Pinpoint the cell where the given text exists, returning its (x, y) midpoint coordinate. 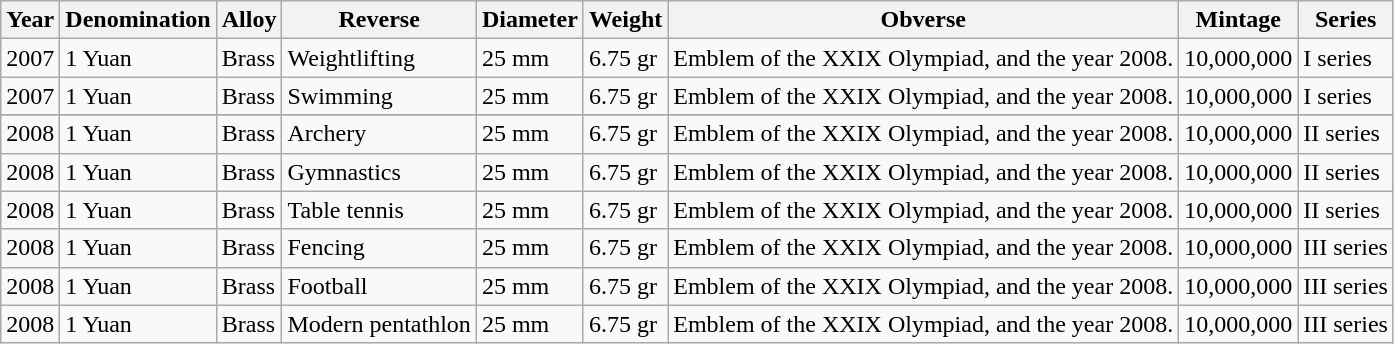
Weightlifting (379, 58)
Year (30, 20)
Table tennis (379, 210)
Gymnastics (379, 172)
Weight (625, 20)
Swimming (379, 96)
Obverse (924, 20)
Denomination (138, 20)
Mintage (1238, 20)
Archery (379, 134)
Modern pentathlon (379, 324)
Fencing (379, 248)
Reverse (379, 20)
Football (379, 286)
Alloy (249, 20)
Series (1346, 20)
Diameter (530, 20)
